Capture the cell that displays the provided text and extract its (X, Y) central coordinate. 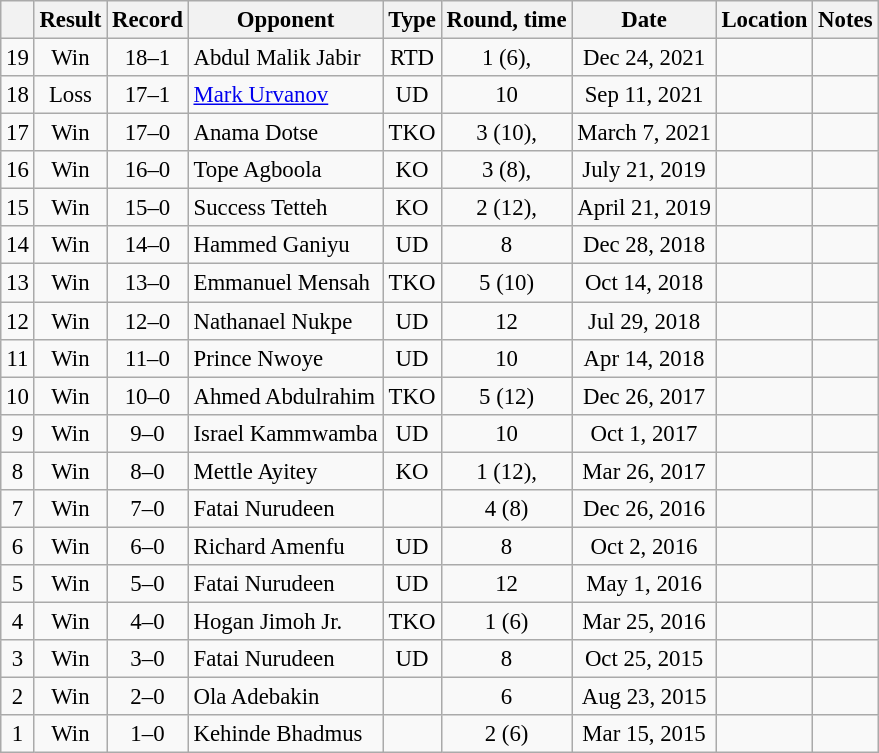
15–0 (148, 208)
Hogan Jimoh Jr. (286, 621)
March 7, 2021 (644, 133)
Date (644, 20)
Mettle Ayitey (286, 471)
Mar 15, 2015 (644, 734)
Sep 11, 2021 (644, 95)
15 (18, 208)
Result (70, 20)
9–0 (148, 433)
Location (764, 20)
April 21, 2019 (644, 208)
11–0 (148, 358)
8–0 (148, 471)
Prince Nwoye (286, 358)
3 (8), (506, 170)
Ahmed Abdulrahim (286, 396)
16 (18, 170)
Dec 26, 2017 (644, 396)
Mark Urvanov (286, 95)
7–0 (148, 509)
2–0 (148, 697)
1 (6) (506, 621)
1–0 (148, 734)
1 (6), (506, 58)
10–0 (148, 396)
2 (18, 697)
Tope Agboola (286, 170)
5 (12) (506, 396)
May 1, 2016 (644, 584)
2 (12), (506, 208)
4–0 (148, 621)
Ola Adebakin (286, 697)
Dec 26, 2016 (644, 509)
Emmanuel Mensah (286, 283)
Jul 29, 2018 (644, 321)
Loss (70, 95)
Kehinde Bhadmus (286, 734)
16–0 (148, 170)
13 (18, 283)
Record (148, 20)
4 (8) (506, 509)
Oct 2, 2016 (644, 546)
1 (12), (506, 471)
9 (18, 433)
18 (18, 95)
Abdul Malik Jabir (286, 58)
Richard Amenfu (286, 546)
3 (18, 659)
Oct 14, 2018 (644, 283)
Oct 1, 2017 (644, 433)
Success Tetteh (286, 208)
Notes (846, 20)
Anama Dotse (286, 133)
RTD (412, 58)
3–0 (148, 659)
13–0 (148, 283)
Aug 23, 2015 (644, 697)
6–0 (148, 546)
7 (18, 509)
Mar 25, 2016 (644, 621)
Hammed Ganiyu (286, 245)
5 (10) (506, 283)
18–1 (148, 58)
2 (6) (506, 734)
17 (18, 133)
Apr 14, 2018 (644, 358)
4 (18, 621)
Dec 28, 2018 (644, 245)
3 (10), (506, 133)
Opponent (286, 20)
Mar 26, 2017 (644, 471)
17–1 (148, 95)
Israel Kammwamba (286, 433)
Dec 24, 2021 (644, 58)
Nathanael Nukpe (286, 321)
Oct 25, 2015 (644, 659)
14 (18, 245)
1 (18, 734)
12–0 (148, 321)
17–0 (148, 133)
5–0 (148, 584)
14–0 (148, 245)
5 (18, 584)
Type (412, 20)
11 (18, 358)
19 (18, 58)
July 21, 2019 (644, 170)
Round, time (506, 20)
